Find where the given text appears and provide that cell's center as (X, Y) coordinate. 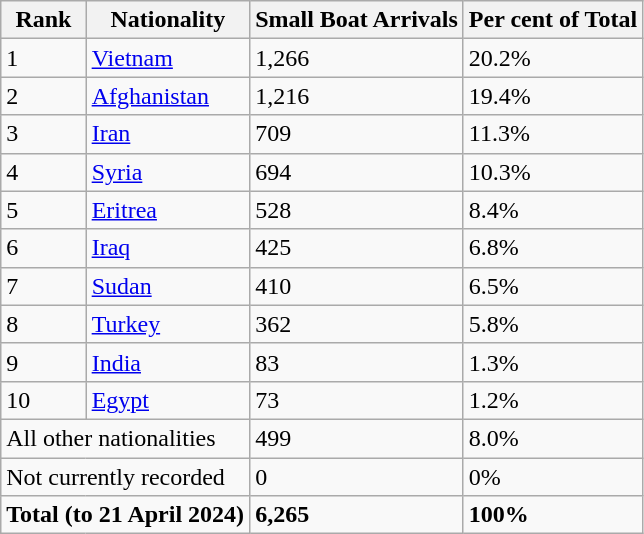
India (168, 362)
Iran (168, 134)
Afghanistan (168, 96)
73 (357, 400)
499 (357, 438)
Iraq (168, 248)
9 (44, 362)
Egypt (168, 400)
Rank (44, 20)
Small Boat Arrivals (357, 20)
694 (357, 172)
6 (44, 248)
410 (357, 286)
6,265 (357, 515)
All other nationalities (126, 438)
8.0% (552, 438)
Syria (168, 172)
8 (44, 324)
Total (to 21 April 2024) (126, 515)
362 (357, 324)
8.4% (552, 210)
Turkey (168, 324)
528 (357, 210)
Eritrea (168, 210)
Per cent of Total (552, 20)
0 (357, 477)
7 (44, 286)
1.2% (552, 400)
Not currently recorded (126, 477)
100% (552, 515)
6.5% (552, 286)
5 (44, 210)
10 (44, 400)
4 (44, 172)
Sudan (168, 286)
1 (44, 58)
11.3% (552, 134)
425 (357, 248)
709 (357, 134)
3 (44, 134)
1.3% (552, 362)
Vietnam (168, 58)
Nationality (168, 20)
6.8% (552, 248)
0% (552, 477)
1,266 (357, 58)
1,216 (357, 96)
83 (357, 362)
19.4% (552, 96)
20.2% (552, 58)
2 (44, 96)
5.8% (552, 324)
10.3% (552, 172)
